For the text-containing cell, return its midpoint in [X, Y] coordinate format. 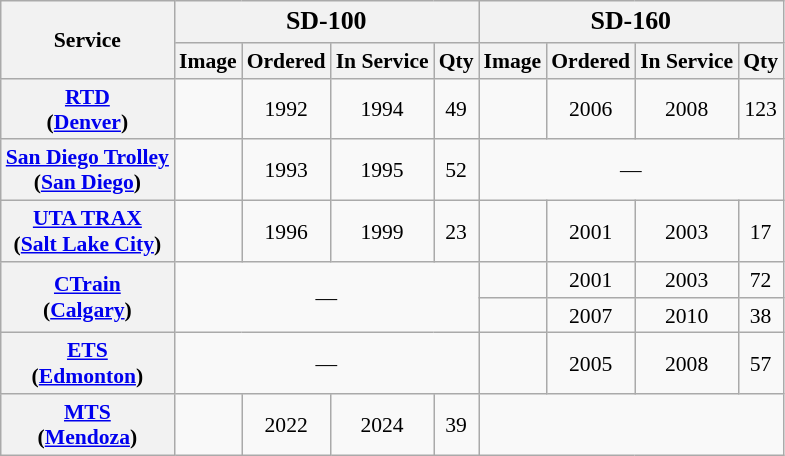
ETS(Edmonton) [88, 364]
2024 [382, 424]
72 [760, 280]
2006 [590, 110]
1994 [382, 110]
1996 [286, 232]
Service [88, 40]
RTD(Denver) [88, 110]
49 [456, 110]
1993 [286, 170]
17 [760, 232]
38 [760, 316]
MTS(Mendoza) [88, 424]
2010 [686, 316]
1995 [382, 170]
2022 [286, 424]
39 [456, 424]
2007 [590, 316]
123 [760, 110]
San Diego Trolley(San Diego) [88, 170]
UTA TRAX(Salt Lake City) [88, 232]
52 [456, 170]
SD-160 [632, 22]
23 [456, 232]
1999 [382, 232]
CTrain(Calgary) [88, 298]
57 [760, 364]
1992 [286, 110]
SD-100 [326, 22]
2005 [590, 364]
